Capture the cell that displays the provided text and extract its [x, y] central coordinate. 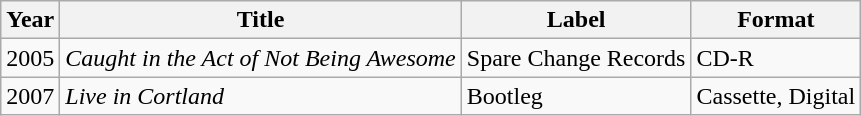
Label [576, 20]
2005 [30, 58]
CD-R [776, 58]
Title [260, 20]
Caught in the Act of Not Being Awesome [260, 58]
Cassette, Digital [776, 96]
Format [776, 20]
Bootleg [576, 96]
Year [30, 20]
Live in Cortland [260, 96]
2007 [30, 96]
Spare Change Records [576, 58]
